Detect which cell encompasses the target text, then output its (X, Y) center coordinate. 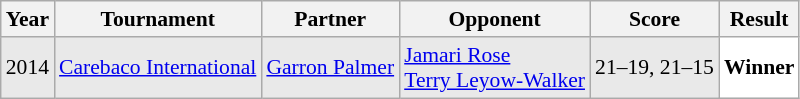
2014 (28, 68)
Partner (330, 19)
Garron Palmer (330, 68)
Jamari Rose Terry Leyow-Walker (494, 68)
Opponent (494, 19)
Result (760, 19)
Carebaco International (158, 68)
Year (28, 19)
Score (654, 19)
Tournament (158, 19)
Winner (760, 68)
21–19, 21–15 (654, 68)
